Provide the (x, y) coordinate of the cell's center where the given text is located.  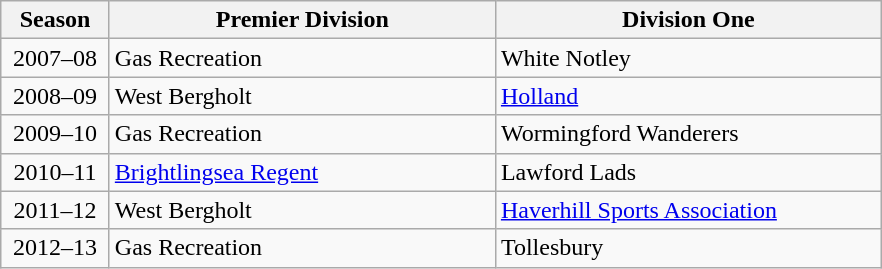
White Notley (688, 58)
2011–12 (56, 210)
2010–11 (56, 172)
Lawford Lads (688, 172)
2008–09 (56, 96)
Season (56, 20)
Haverhill Sports Association (688, 210)
2012–13 (56, 248)
2007–08 (56, 58)
2009–10 (56, 134)
Brightlingsea Regent (302, 172)
Division One (688, 20)
Holland (688, 96)
Premier Division (302, 20)
Wormingford Wanderers (688, 134)
Tollesbury (688, 248)
